Determine the [x, y] coordinate at the center of the cell enclosing the given text.  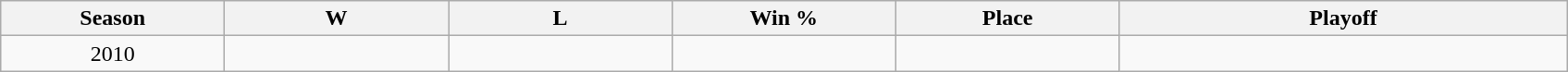
Playoff [1343, 18]
W [337, 18]
Place [1007, 18]
Season [113, 18]
L [560, 18]
Win % [784, 18]
2010 [113, 54]
